Find where the given text appears and provide that cell's center as [X, Y] coordinate. 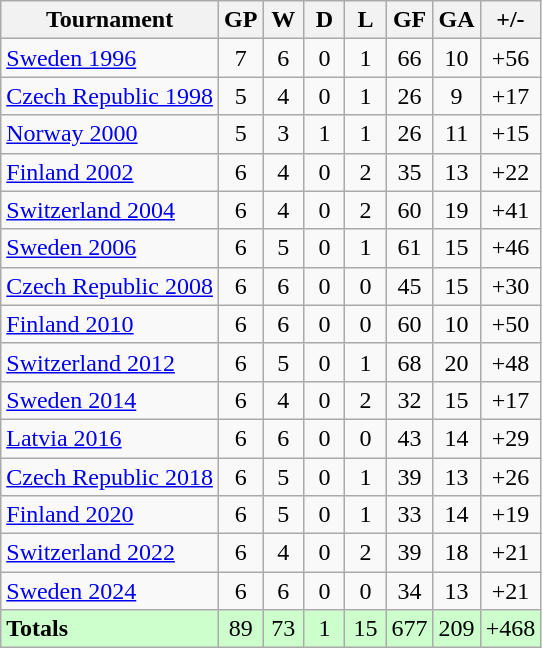
Finland 2010 [110, 324]
+48 [510, 362]
7 [240, 58]
Totals [110, 629]
+29 [510, 438]
34 [410, 591]
+56 [510, 58]
32 [410, 400]
20 [456, 362]
Czech Republic 1998 [110, 96]
45 [410, 286]
Norway 2000 [110, 134]
Switzerland 2012 [110, 362]
+46 [510, 248]
677 [410, 629]
33 [410, 515]
73 [284, 629]
66 [410, 58]
68 [410, 362]
Finland 2020 [110, 515]
L [366, 20]
61 [410, 248]
Latvia 2016 [110, 438]
GF [410, 20]
+30 [510, 286]
Sweden 2006 [110, 248]
Finland 2002 [110, 172]
+468 [510, 629]
+19 [510, 515]
Czech Republic 2018 [110, 477]
9 [456, 96]
Sweden 2024 [110, 591]
GP [240, 20]
3 [284, 134]
+50 [510, 324]
11 [456, 134]
Sweden 2014 [110, 400]
+/- [510, 20]
35 [410, 172]
GA [456, 20]
Switzerland 2022 [110, 553]
+41 [510, 210]
+26 [510, 477]
D [324, 20]
89 [240, 629]
Sweden 1996 [110, 58]
Switzerland 2004 [110, 210]
+22 [510, 172]
Tournament [110, 20]
18 [456, 553]
43 [410, 438]
209 [456, 629]
+15 [510, 134]
19 [456, 210]
W [284, 20]
Czech Republic 2008 [110, 286]
